Detect which cell encompasses the target text, then output its (x, y) center coordinate. 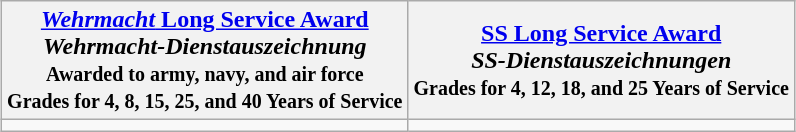
Wehrmacht Long Service AwardWehrmacht-DienstauszeichnungAwarded to army, navy, and air forceGrades for 4, 8, 15, 25, and 40 Years of Service (205, 60)
SS Long Service AwardSS-DienstauszeichnungenGrades for 4, 12, 18, and 25 Years of Service (601, 60)
